Locate the cell with the specified text and output its [x, y] center coordinate. 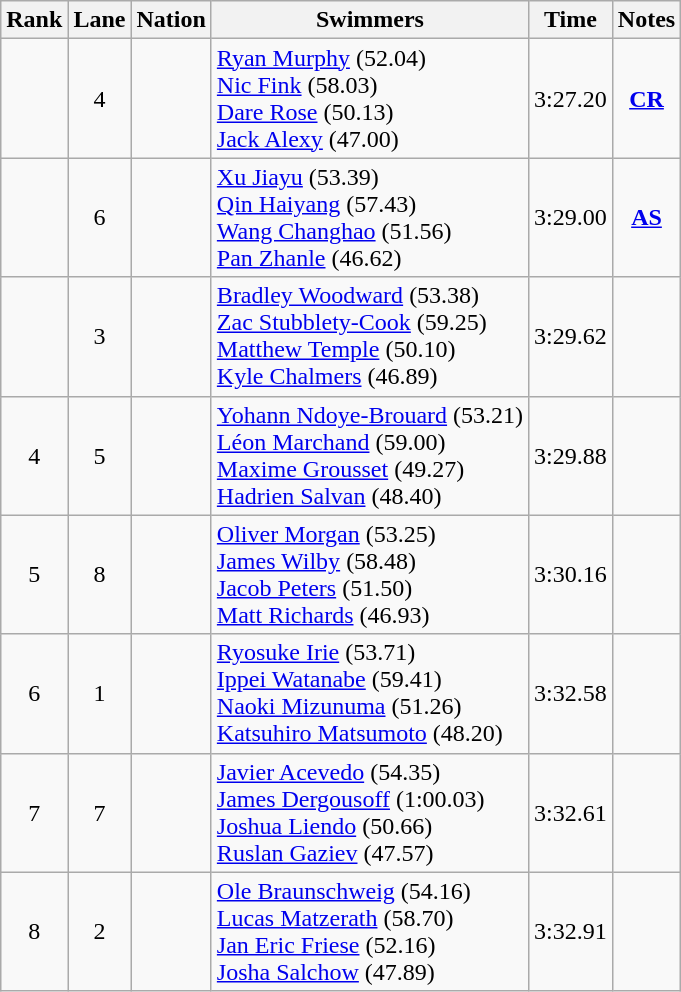
Time [571, 20]
Ole Braunschweig (54.16)Lucas Matzerath (58.70)Jan Eric Friese (52.16)Josha Salchow (47.89) [370, 932]
Bradley Woodward (53.38)Zac Stubblety-Cook (59.25)Matthew Temple (50.10)Kyle Chalmers (46.89) [370, 336]
3:32.61 [571, 812]
1 [100, 694]
2 [100, 932]
3 [100, 336]
3:32.58 [571, 694]
3:29.00 [571, 218]
3:29.88 [571, 456]
Swimmers [370, 20]
Ryosuke Irie (53.71)Ippei Watanabe (59.41)Naoki Mizunuma (51.26)Katsuhiro Matsumoto (48.20) [370, 694]
Yohann Ndoye-Brouard (53.21)Léon Marchand (59.00)Maxime Grousset (49.27)Hadrien Salvan (48.40) [370, 456]
Rank [34, 20]
Javier Acevedo (54.35)James Dergousoff (1:00.03)Joshua Liendo (50.66)Ruslan Gaziev (47.57) [370, 812]
Notes [646, 20]
Oliver Morgan (53.25)James Wilby (58.48)Jacob Peters (51.50)Matt Richards (46.93) [370, 574]
Xu Jiayu (53.39)Qin Haiyang (57.43)Wang Changhao (51.56)Pan Zhanle (46.62) [370, 218]
3:30.16 [571, 574]
3:32.91 [571, 932]
CR [646, 98]
Nation [171, 20]
3:27.20 [571, 98]
Lane [100, 20]
3:29.62 [571, 336]
Ryan Murphy (52.04)Nic Fink (58.03)Dare Rose (50.13)Jack Alexy (47.00) [370, 98]
AS [646, 218]
